Detect which cell encompasses the target text, then output its [X, Y] center coordinate. 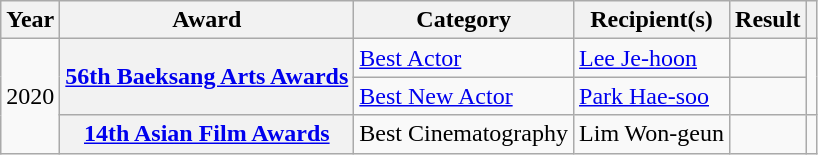
14th Asian Film Awards [207, 134]
Best Cinematography [464, 134]
56th Baeksang Arts Awards [207, 77]
Park Hae-soo [652, 96]
Year [30, 20]
Best New Actor [464, 96]
Result [768, 20]
2020 [30, 96]
Lee Je-hoon [652, 58]
Recipient(s) [652, 20]
Award [207, 20]
Best Actor [464, 58]
Category [464, 20]
Lim Won-geun [652, 134]
